Provide the (X, Y) coordinate of the cell's center where the given text is located.  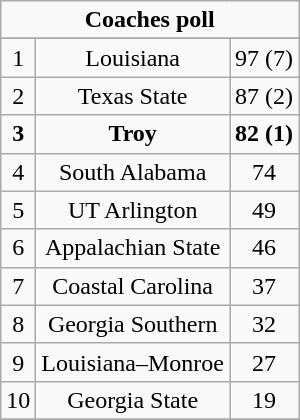
5 (18, 210)
27 (264, 362)
82 (1) (264, 134)
Coastal Carolina (133, 286)
Troy (133, 134)
Louisiana–Monroe (133, 362)
87 (2) (264, 96)
46 (264, 248)
97 (7) (264, 58)
32 (264, 324)
South Alabama (133, 172)
37 (264, 286)
UT Arlington (133, 210)
7 (18, 286)
Coaches poll (150, 20)
Georgia Southern (133, 324)
74 (264, 172)
1 (18, 58)
6 (18, 248)
9 (18, 362)
Appalachian State (133, 248)
4 (18, 172)
8 (18, 324)
Louisiana (133, 58)
49 (264, 210)
Texas State (133, 96)
3 (18, 134)
19 (264, 400)
10 (18, 400)
Georgia State (133, 400)
2 (18, 96)
